Output the (X, Y) coordinate of the center of the cell containing the given text.  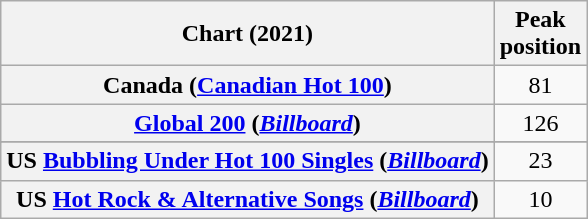
Global 200 (Billboard) (248, 123)
23 (540, 161)
US Hot Rock & Alternative Songs (Billboard) (248, 199)
Peakposition (540, 34)
Canada (Canadian Hot 100) (248, 85)
Chart (2021) (248, 34)
81 (540, 85)
US Bubbling Under Hot 100 Singles (Billboard) (248, 161)
126 (540, 123)
10 (540, 199)
